Find where the given text appears and provide that cell's center as (X, Y) coordinate. 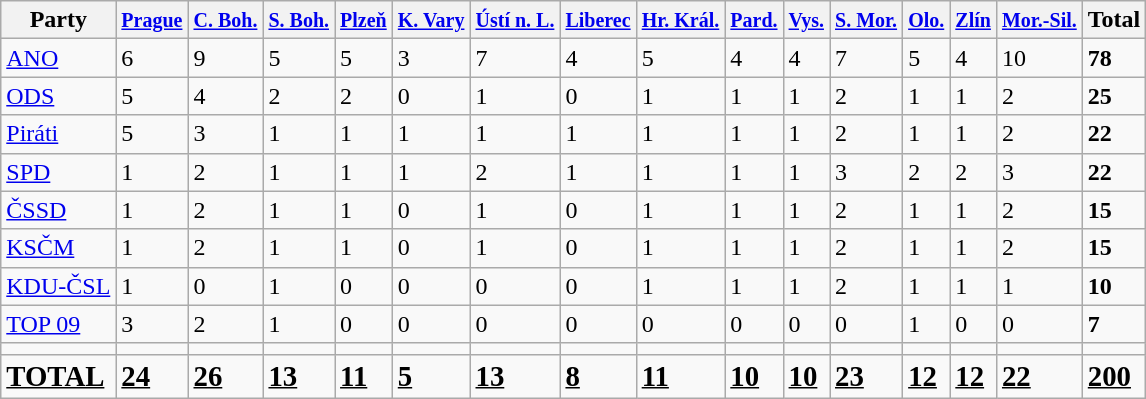
K. Vary (431, 20)
Mor.-Sil. (1039, 20)
23 (866, 376)
Plzeň (364, 20)
200 (1114, 376)
Zlín (974, 20)
Ústí n. L. (515, 20)
8 (598, 376)
C. Boh. (226, 20)
24 (152, 376)
25 (1114, 96)
26 (226, 376)
TOTAL (58, 376)
S. Boh. (299, 20)
Piráti (58, 134)
Olo. (926, 20)
ČSSD (58, 210)
Pard. (754, 20)
9 (226, 58)
Vys. (806, 20)
78 (1114, 58)
6 (152, 58)
KSČM (58, 248)
TOP 09 (58, 324)
KDU-ČSL (58, 286)
Hr. Král. (680, 20)
Prague (152, 20)
S. Mor. (866, 20)
SPD (58, 172)
ANO (58, 58)
Liberec (598, 20)
ODS (58, 96)
Total (1114, 20)
Party (58, 20)
